Identify which cell holds the provided text, then report its [x, y] central coordinate. 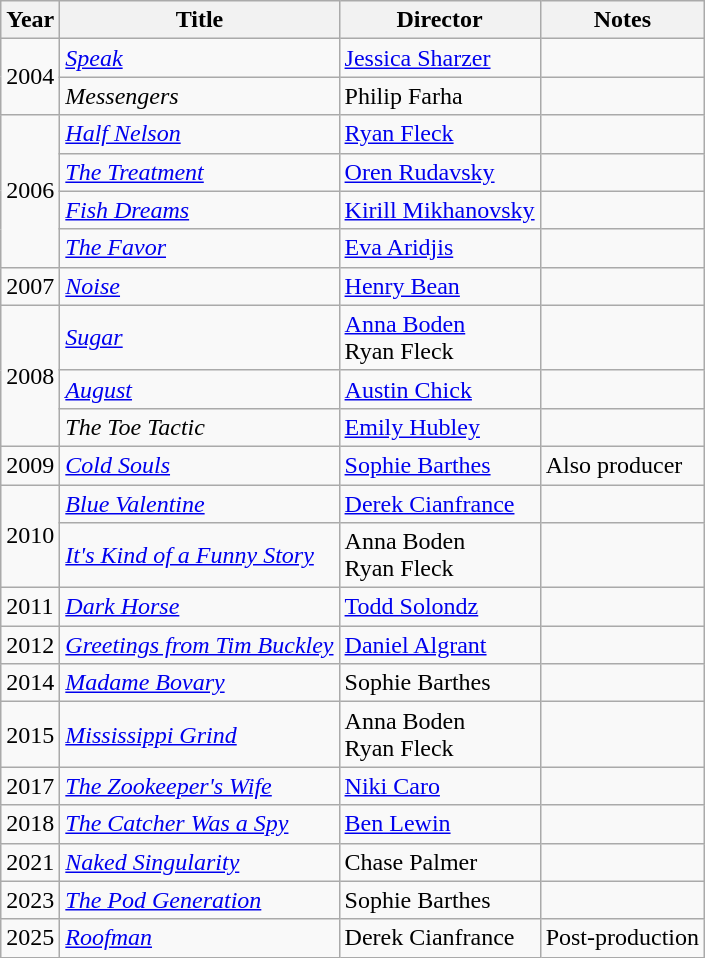
Kirill Mikhanovsky [440, 210]
2025 [30, 938]
Mississippi Grind [200, 734]
Roofman [200, 938]
Blue Valentine [200, 503]
Todd Solondz [440, 607]
August [200, 389]
The Treatment [200, 172]
Sugar [200, 338]
Daniel Algrant [440, 645]
The Catcher Was a Spy [200, 824]
2011 [30, 607]
Fish Dreams [200, 210]
It's Kind of a Funny Story [200, 556]
Austin Chick [440, 389]
The Zookeeper's Wife [200, 786]
2006 [30, 191]
Speak [200, 58]
Title [200, 20]
2008 [30, 376]
The Pod Generation [200, 900]
Emily Hubley [440, 427]
2012 [30, 645]
Ryan Fleck [440, 134]
Niki Caro [440, 786]
Half Nelson [200, 134]
2023 [30, 900]
2018 [30, 824]
The Toe Tactic [200, 427]
Also producer [622, 465]
Madame Bovary [200, 683]
2014 [30, 683]
Ben Lewin [440, 824]
Noise [200, 286]
Greetings from Tim Buckley [200, 645]
Cold Souls [200, 465]
The Favor [200, 248]
2021 [30, 862]
2009 [30, 465]
Messengers [200, 96]
2010 [30, 536]
2004 [30, 77]
Philip Farha [440, 96]
Post-production [622, 938]
Dark Horse [200, 607]
Chase Palmer [440, 862]
Naked Singularity [200, 862]
2015 [30, 734]
Eva Aridjis [440, 248]
2007 [30, 286]
Notes [622, 20]
Director [440, 20]
Year [30, 20]
Henry Bean [440, 286]
Oren Rudavsky [440, 172]
2017 [30, 786]
Jessica Sharzer [440, 58]
